Search for the cell housing the specified text and yield its [x, y] center coordinate. 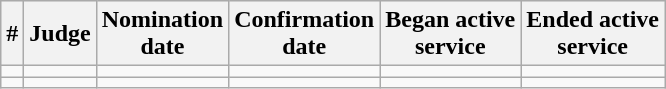
Ended activeservice [593, 34]
Judge [60, 34]
Began activeservice [450, 34]
# [12, 34]
Nominationdate [162, 34]
Confirmationdate [304, 34]
